Locate the cell with the specified text and output its (X, Y) center coordinate. 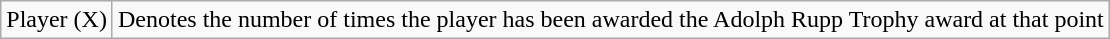
Denotes the number of times the player has been awarded the Adolph Rupp Trophy award at that point (610, 20)
Player (X) (57, 20)
